Determine the (x, y) coordinate at the center of the cell enclosing the given text.  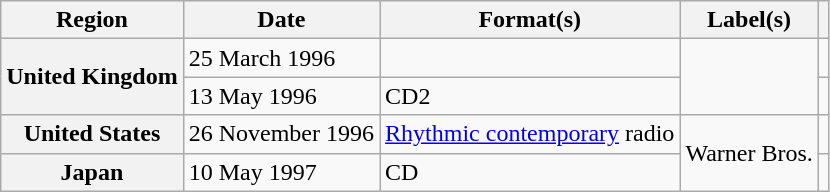
Label(s) (749, 20)
26 November 1996 (281, 134)
Date (281, 20)
Warner Bros. (749, 153)
CD (530, 172)
United States (92, 134)
25 March 1996 (281, 58)
Format(s) (530, 20)
Rhythmic contemporary radio (530, 134)
United Kingdom (92, 77)
13 May 1996 (281, 96)
10 May 1997 (281, 172)
Japan (92, 172)
CD2 (530, 96)
Region (92, 20)
